Extract the (X, Y) coordinate from the center of the cell holding the provided text.  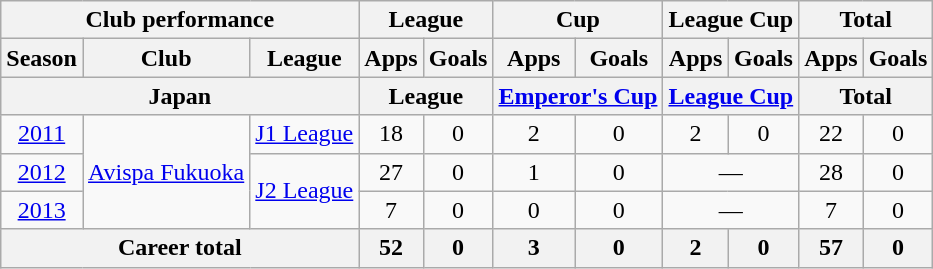
18 (391, 134)
22 (831, 134)
J1 League (304, 134)
Emperor's Cup (578, 96)
2012 (42, 172)
2013 (42, 210)
Cup (578, 20)
52 (391, 248)
Club (166, 58)
57 (831, 248)
28 (831, 172)
1 (534, 172)
J2 League (304, 191)
27 (391, 172)
Club performance (180, 20)
Season (42, 58)
3 (534, 248)
Avispa Fukuoka (166, 172)
Japan (180, 96)
Career total (180, 248)
2011 (42, 134)
